Output the (x, y) coordinate of the center of the cell containing the given text.  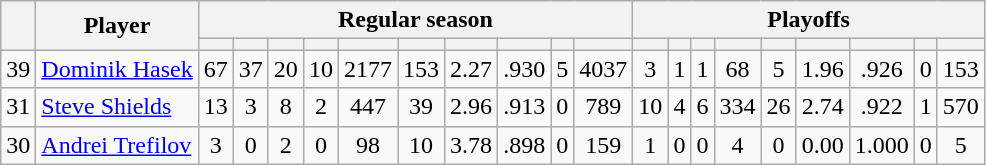
.922 (882, 107)
2177 (368, 69)
8 (286, 107)
Dominik Hasek (117, 69)
.898 (524, 145)
.913 (524, 107)
3.78 (472, 145)
334 (738, 107)
1.96 (822, 69)
2.27 (472, 69)
159 (604, 145)
.930 (524, 69)
2.96 (472, 107)
30 (18, 145)
67 (216, 69)
98 (368, 145)
20 (286, 69)
37 (250, 69)
13 (216, 107)
31 (18, 107)
Regular season (416, 20)
2.74 (822, 107)
68 (738, 69)
789 (604, 107)
4037 (604, 69)
6 (702, 107)
26 (778, 107)
Steve Shields (117, 107)
Player (117, 26)
Playoffs (809, 20)
.926 (882, 69)
1.000 (882, 145)
570 (960, 107)
0.00 (822, 145)
Andrei Trefilov (117, 145)
447 (368, 107)
